Provide the (X, Y) coordinate of the cell's center where the given text is located.  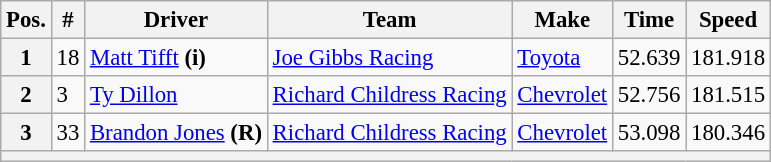
Matt Tifft (i) (176, 58)
# (68, 20)
180.346 (728, 133)
Pos. (26, 20)
53.098 (648, 133)
52.756 (648, 95)
181.515 (728, 95)
Make (562, 20)
Brandon Jones (R) (176, 133)
18 (68, 58)
52.639 (648, 58)
Ty Dillon (176, 95)
Speed (728, 20)
Joe Gibbs Racing (390, 58)
2 (26, 95)
Driver (176, 20)
Team (390, 20)
1 (26, 58)
181.918 (728, 58)
Toyota (562, 58)
33 (68, 133)
Time (648, 20)
